Find where the given text appears and provide that cell's center as (X, Y) coordinate. 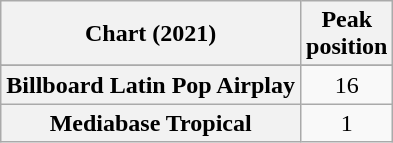
Billboard Latin Pop Airplay (151, 85)
16 (347, 85)
Peakposition (347, 34)
Chart (2021) (151, 34)
1 (347, 123)
Mediabase Tropical (151, 123)
